Return the (x, y) coordinate for the center point of the cell that contains the specified text.  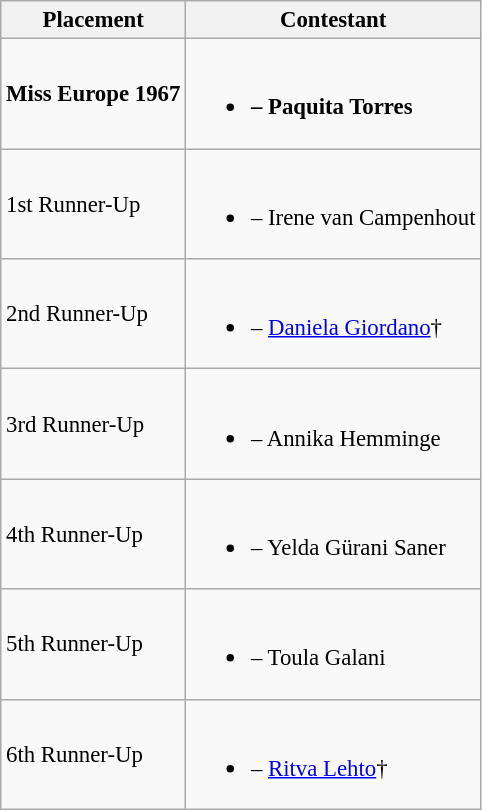
3rd Runner-Up (94, 424)
– Toula Galani (334, 644)
1st Runner-Up (94, 204)
Contestant (334, 20)
– Daniela Giordano† (334, 314)
Placement (94, 20)
4th Runner-Up (94, 534)
– Irene van Campenhout (334, 204)
– Annika Hemminge (334, 424)
– Yelda Gürani Saner (334, 534)
– Paquita Torres (334, 94)
6th Runner-Up (94, 754)
5th Runner-Up (94, 644)
– Ritva Lehto† (334, 754)
Miss Europe 1967 (94, 94)
2nd Runner-Up (94, 314)
